Capture the cell that displays the provided text and extract its [x, y] central coordinate. 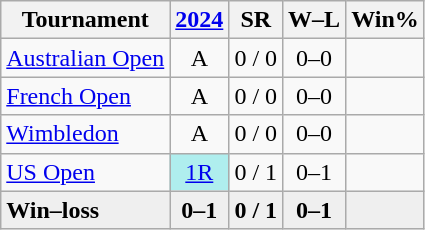
Win% [386, 20]
Wimbledon [86, 134]
French Open [86, 96]
Australian Open [86, 58]
Win–loss [86, 210]
Tournament [86, 20]
SR [256, 20]
1R [200, 172]
W–L [314, 20]
US Open [86, 172]
2024 [200, 20]
